Output the (X, Y) coordinate of the center of the cell containing the given text.  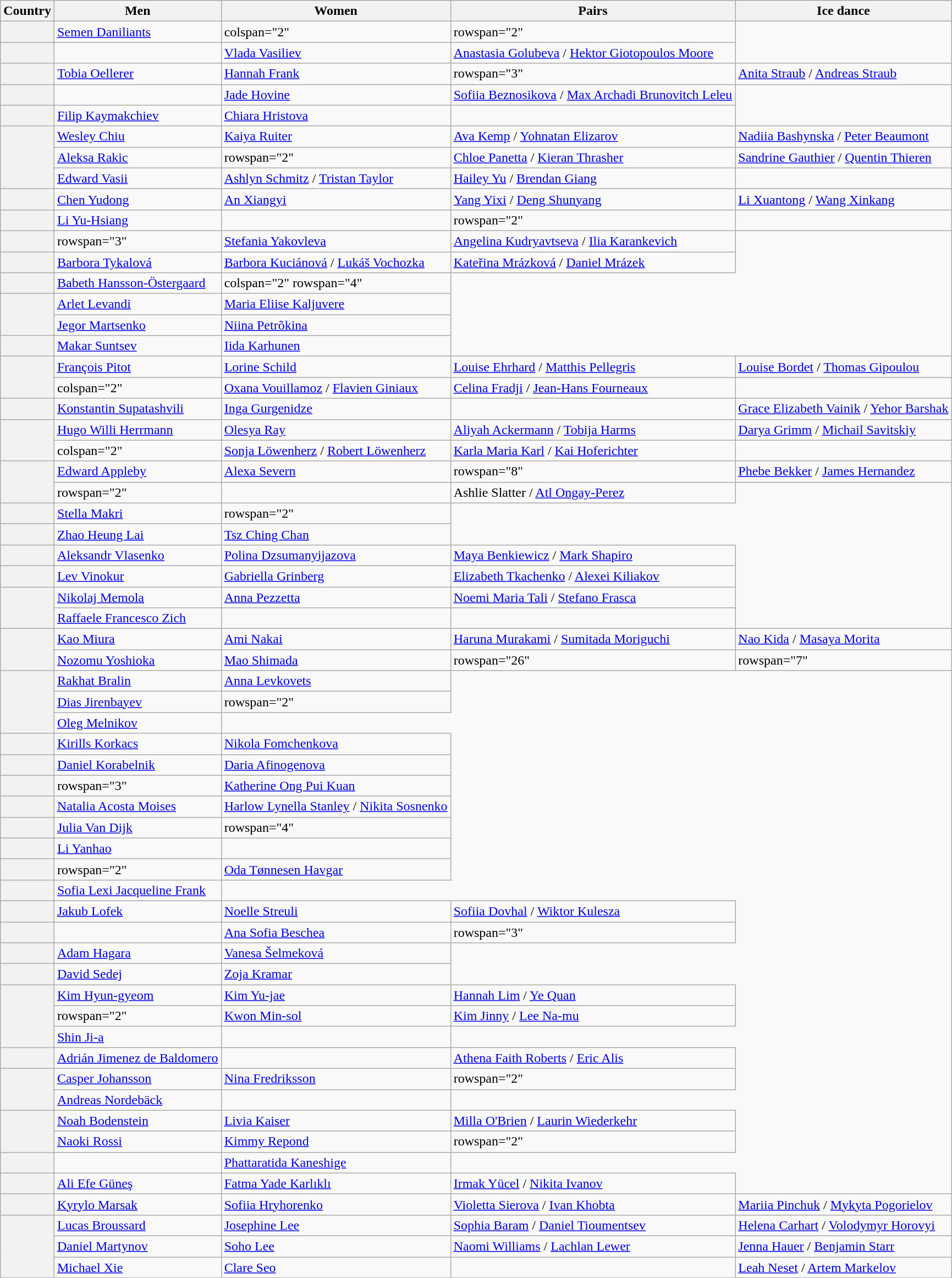
Inga Gurgenidze (335, 409)
Angelina Kudryavtseva / Ilia Karankevich (593, 241)
Zhao Heung Lai (137, 534)
Karla Maria Karl / Kai Hoferichter (593, 451)
Kirills Korkacs (137, 744)
Daniel Korabelnik (137, 765)
rowspan="7" (844, 660)
François Pitot (137, 367)
Naoki Rossi (137, 1142)
Nadiia Bashynska / Peter Beaumont (844, 136)
Arlet Levandi (137, 304)
Yang Yixi / Deng Shunyang (593, 199)
Women (335, 11)
Ice dance (844, 11)
Jenna Hauer / Benjamin Starr (844, 1246)
Jegor Martsenko (137, 325)
Phebe Bekker / James Hernandez (844, 471)
Kaiya Ruiter (335, 136)
Ava Kemp / Yohnatan Elizarov (593, 136)
Adrián Jimenez de Baldomero (137, 1058)
Violetta Sierova / Ivan Khobta (593, 1204)
Kim Yu-jae (335, 995)
Rakhat Bralin (137, 681)
Hannah Lim / Ye Quan (593, 995)
Mao Shimada (335, 660)
Olesya Ray (335, 430)
Makar Suntsev (137, 346)
Edward Vasii (137, 178)
Anastasia Golubeva / Hektor Giotopoulos Moore (593, 53)
Polina Dzsumanyijazova (335, 555)
Gabriella Grinberg (335, 576)
Barbora Tykalová (137, 262)
rowspan="4" (335, 827)
Oxana Vouillamoz / Flavien Giniaux (335, 388)
Aliyah Ackermann / Tobija Harms (593, 430)
Noah Bodenstein (137, 1121)
Kwon Min-sol (335, 1016)
Maya Benkiewicz / Mark Shapiro (593, 555)
Celina Fradji / Jean-Hans Fourneaux (593, 388)
Louise Ehrhard / Matthis Pellegris (593, 367)
Aleksa Rakic (137, 157)
Oda Tønnesen Havgar (335, 869)
Milla O'Brien / Laurin Wiederkehr (593, 1121)
Dias Jirenbayev (137, 702)
Wesley Chiu (137, 136)
Sofiia Dovhal / Wiktor Kulesza (593, 911)
Josephine Lee (335, 1225)
Anna Levkovets (335, 681)
Hugo Willi Herrmann (137, 430)
Irmak Yücel / Nikita Ivanov (593, 1183)
Sofiia Beznosikova / Max Archadi Brunovitch Leleu (593, 95)
Michael Xie (137, 1267)
Mariia Pinchuk / Mykyta Pogorielov (844, 1204)
Ali Efe Güneş (137, 1183)
Sofiia Hryhorenko (335, 1204)
Konstantin Supatashvili (137, 409)
Lucas Broussard (137, 1225)
Leah Neset / Artem Markelov (844, 1267)
Kimmy Repond (335, 1142)
rowspan="26" (593, 660)
Nao Kida / Masaya Morita (844, 639)
Adam Hagara (137, 953)
Elizabeth Tkachenko / Alexei Kiliakov (593, 576)
Lev Vinokur (137, 576)
Li Yanhao (137, 848)
Vanesa Šelmeková (335, 953)
Nina Fredriksson (335, 1079)
Edward Appleby (137, 471)
Hannah Frank (335, 74)
Aleksandr Vlasenko (137, 555)
Sandrine Gauthier / Quentin Thieren (844, 157)
Li Xuantong / Wang Xinkang (844, 199)
Noelle Streuli (335, 911)
Kim Hyun-gyeom (137, 995)
Natalia Acosta Moises (137, 807)
Maria Eliise Kaljuvere (335, 304)
Ashlie Slatter / Atl Ongay-Perez (593, 492)
Barbora Kuciánová / Lukáš Vochozka (335, 262)
Oleg Melnikov (137, 723)
Ashlyn Schmitz / Tristan Taylor (335, 178)
Soho Lee (335, 1246)
Kyrylo Marsak (137, 1204)
Zoja Kramar (335, 974)
An Xiangyi (335, 199)
Andreas Nordebäck (137, 1100)
Vlada Vasiliev (335, 53)
Anna Pezzetta (335, 597)
Alexa Severn (335, 471)
Helena Carhart / Volodymyr Horovyi (844, 1225)
Daria Afinogenova (335, 765)
Julia Van Dijk (137, 827)
Kim Jinny / Lee Na-mu (593, 1016)
colspan="2" rowspan="4" (335, 283)
Semen Daniliants (137, 32)
Nikola Fomchenkova (335, 744)
Iida Karhunen (335, 346)
Stella Makri (137, 513)
Men (137, 11)
Livia Kaiser (335, 1121)
Filip Kaymakchiev (137, 116)
Nikolaj Memola (137, 597)
Sonja Löwenherz / Robert Löwenherz (335, 451)
Jakub Lofek (137, 911)
Sophia Baram / Daniel Tioumentsev (593, 1225)
Darya Grimm / Michail Savitskiy (844, 430)
Chloe Panetta / Kieran Thrasher (593, 157)
Sofia Lexi Jacqueline Frank (137, 890)
Jade Hovine (335, 95)
Tobia Oellerer (137, 74)
Chiara Hristova (335, 116)
Tsz Ching Chan (335, 534)
Daniel Martynov (137, 1246)
Nozomu Yoshioka (137, 660)
Kateřina Mrázková / Daniel Mrázek (593, 262)
Phattaratida Kaneshige (335, 1162)
Harlow Lynella Stanley / Nikita Sosnenko (335, 807)
rowspan="8" (593, 471)
Stefania Yakovleva (335, 241)
Ana Sofia Beschea (335, 933)
Athena Faith Roberts / Eric Alis (593, 1058)
Naomi Williams / Lachlan Lewer (593, 1246)
Haruna Murakami / Sumitada Moriguchi (593, 639)
Casper Johansson (137, 1079)
Lorine Schild (335, 367)
Grace Elizabeth Vainik / Yehor Barshak (844, 409)
Katherine Ong Pui Kuan (335, 786)
Fatma Yade Karlıklı (335, 1183)
Babeth Hansson-Östergaard (137, 283)
Niina Petrõkina (335, 325)
Chen Yudong (137, 199)
Pairs (593, 11)
Ami Nakai (335, 639)
David Sedej (137, 974)
Li Yu-Hsiang (137, 220)
Raffaele Francesco Zich (137, 618)
Anita Straub / Andreas Straub (844, 74)
Noemi Maria Tali / Stefano Frasca (593, 597)
Hailey Yu / Brendan Giang (593, 178)
Clare Seo (335, 1267)
Kao Miura (137, 639)
Louise Bordet / Thomas Gipoulou (844, 367)
Country (27, 11)
Shin Ji-a (137, 1037)
